Return [X, Y] of the center of cell containing provided text 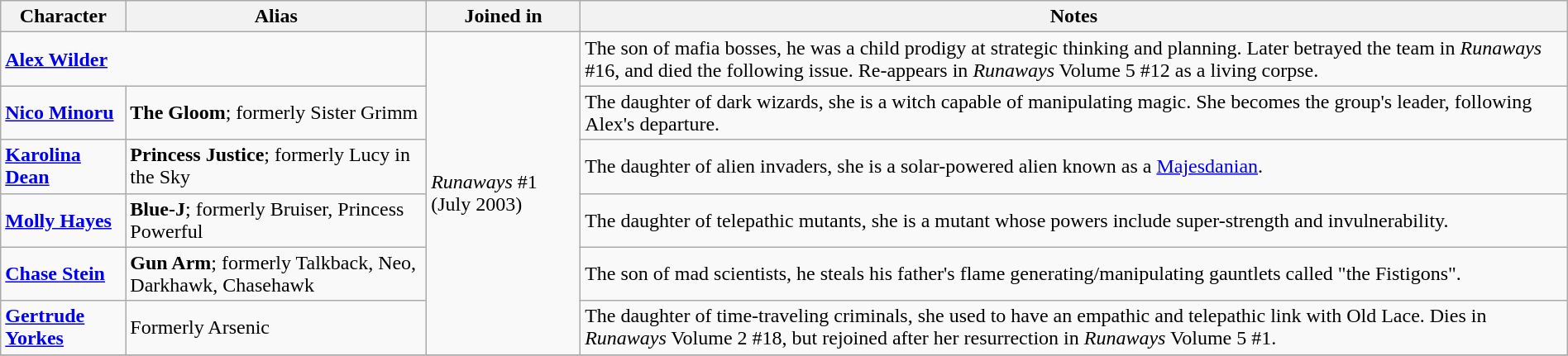
Notes [1074, 17]
Joined in [504, 17]
Formerly Arsenic [276, 327]
Gun Arm; formerly Talkback, Neo, Darkhawk, Chasehawk [276, 274]
Princess Justice; formerly Lucy in the Sky [276, 167]
The daughter of alien invaders, she is a solar-powered alien known as a Majesdanian. [1074, 167]
Alias [276, 17]
The son of mad scientists, he steals his father's flame generating/manipulating gauntlets called "the Fistigons". [1074, 274]
The daughter of dark wizards, she is a witch capable of manipulating magic. She becomes the group's leader, following Alex's departure. [1074, 112]
Nico Minoru [63, 112]
Chase Stein [63, 274]
Runaways #1 (July 2003) [504, 193]
The daughter of telepathic mutants, she is a mutant whose powers include super-strength and invulnerability. [1074, 220]
Molly Hayes [63, 220]
Gertrude Yorkes [63, 327]
The Gloom; formerly Sister Grimm [276, 112]
Blue-J; formerly Bruiser, Princess Powerful [276, 220]
Alex Wilder [213, 59]
Karolina Dean [63, 167]
Character [63, 17]
